Output the [X, Y] coordinate of the center of the cell containing the given text.  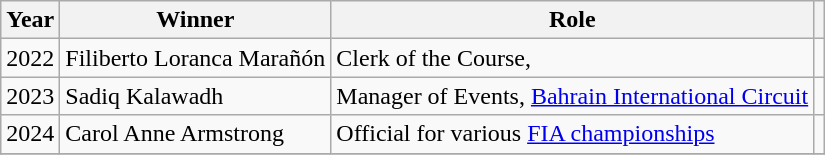
Official for various FIA championships [572, 134]
Clerk of the Course, [572, 58]
2024 [30, 134]
Carol Anne Armstrong [196, 134]
Role [572, 20]
Winner [196, 20]
2022 [30, 58]
Sadiq Kalawadh [196, 96]
Manager of Events, Bahrain International Circuit [572, 96]
Year [30, 20]
2023 [30, 96]
Filiberto Loranca Marañón [196, 58]
